Output the [X, Y] coordinate of the center of the cell containing the given text.  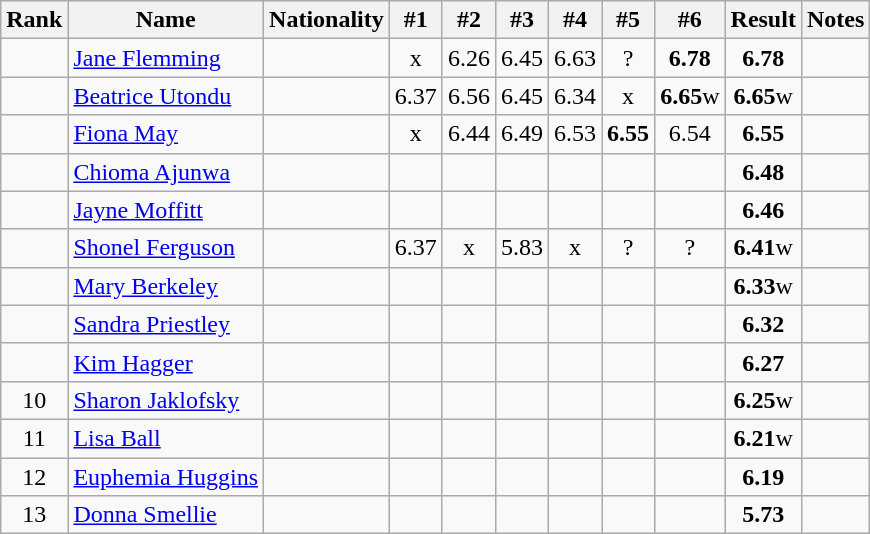
12 [34, 477]
6.19 [763, 477]
11 [34, 438]
6.25w [763, 400]
Kim Hagger [166, 362]
6.32 [763, 324]
Nationality [327, 20]
#2 [468, 20]
Rank [34, 20]
Euphemia Huggins [166, 477]
Jayne Moffitt [166, 210]
Lisa Ball [166, 438]
6.54 [690, 134]
Donna Smellie [166, 515]
6.46 [763, 210]
#6 [690, 20]
6.44 [468, 134]
6.27 [763, 362]
6.33w [763, 286]
13 [34, 515]
6.49 [522, 134]
Notes [835, 20]
6.41w [763, 248]
Sharon Jaklofsky [166, 400]
6.34 [574, 96]
6.53 [574, 134]
#5 [628, 20]
Mary Berkeley [166, 286]
Beatrice Utondu [166, 96]
Jane Flemming [166, 58]
6.48 [763, 172]
5.83 [522, 248]
10 [34, 400]
Fiona May [166, 134]
6.26 [468, 58]
#3 [522, 20]
Chioma Ajunwa [166, 172]
Result [763, 20]
#4 [574, 20]
#1 [416, 20]
6.56 [468, 96]
Shonel Ferguson [166, 248]
6.21w [763, 438]
5.73 [763, 515]
Sandra Priestley [166, 324]
6.63 [574, 58]
Name [166, 20]
